Return (x, y) of the center of cell containing provided text 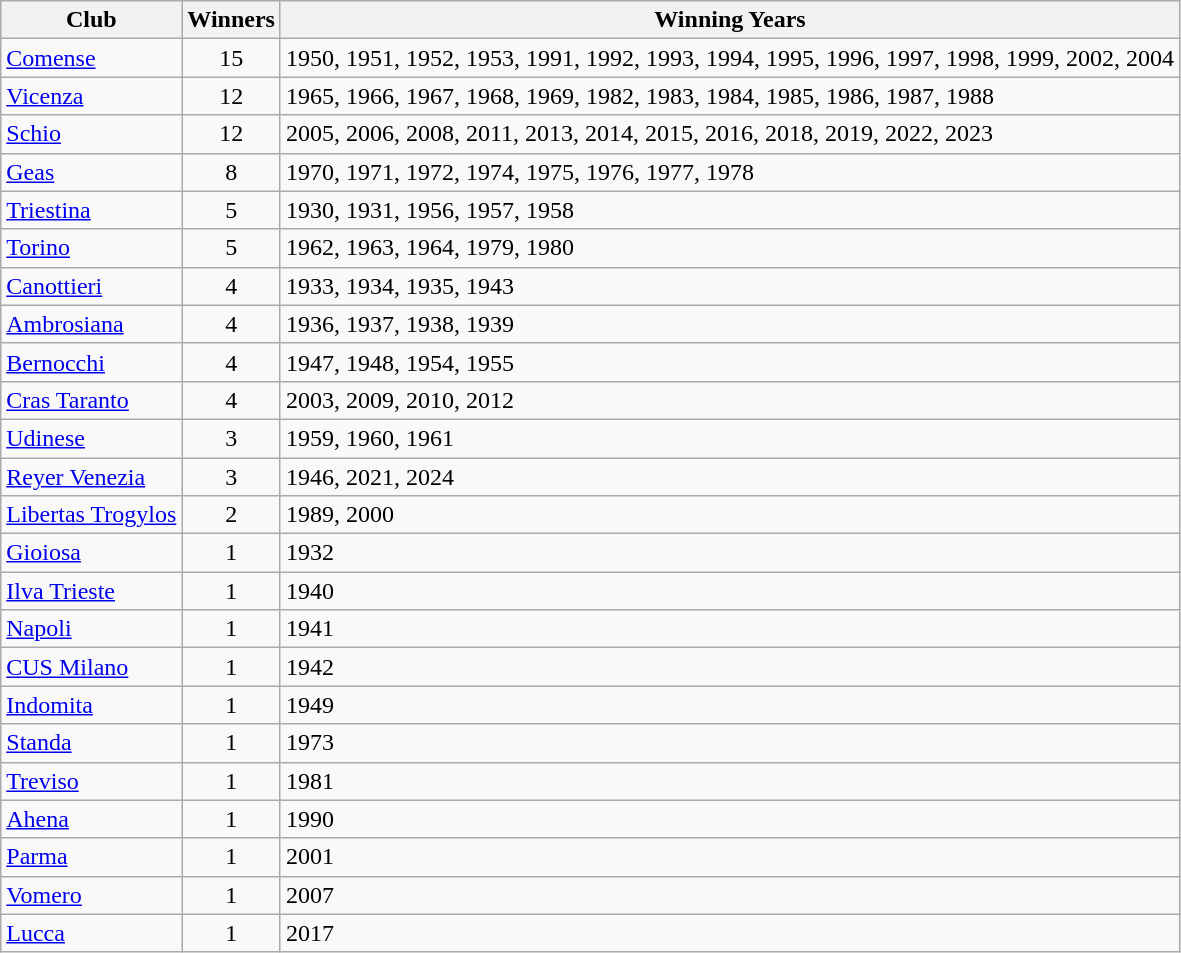
Triestina (92, 210)
Libertas Trogylos (92, 515)
2001 (730, 857)
2005, 2006, 2008, 2011, 2013, 2014, 2015, 2016, 2018, 2019, 2022, 2023 (730, 134)
8 (232, 172)
Club (92, 20)
Ambrosiana (92, 324)
1970, 1971, 1972, 1974, 1975, 1976, 1977, 1978 (730, 172)
Vomero (92, 895)
1941 (730, 629)
2 (232, 515)
1930, 1931, 1956, 1957, 1958 (730, 210)
1946, 2021, 2024 (730, 477)
1949 (730, 705)
Treviso (92, 781)
1990 (730, 819)
1940 (730, 591)
Vicenza (92, 96)
Comense (92, 58)
Geas (92, 172)
1959, 1960, 1961 (730, 438)
1932 (730, 553)
Reyer Venezia (92, 477)
1936, 1937, 1938, 1939 (730, 324)
CUS Milano (92, 667)
Standa (92, 743)
Cras Taranto (92, 400)
1950, 1951, 1952, 1953, 1991, 1992, 1993, 1994, 1995, 1996, 1997, 1998, 1999, 2002, 2004 (730, 58)
1962, 1963, 1964, 1979, 1980 (730, 248)
2003, 2009, 2010, 2012 (730, 400)
Napoli (92, 629)
1973 (730, 743)
Ilva Trieste (92, 591)
1947, 1948, 1954, 1955 (730, 362)
Schio (92, 134)
Udinese (92, 438)
Winning Years (730, 20)
1989, 2000 (730, 515)
Torino (92, 248)
15 (232, 58)
1933, 1934, 1935, 1943 (730, 286)
2007 (730, 895)
Canottieri (92, 286)
Parma (92, 857)
Lucca (92, 933)
Indomita (92, 705)
Ahena (92, 819)
1981 (730, 781)
1942 (730, 667)
Bernocchi (92, 362)
2017 (730, 933)
Winners (232, 20)
1965, 1966, 1967, 1968, 1969, 1982, 1983, 1984, 1985, 1986, 1987, 1988 (730, 96)
Gioiosa (92, 553)
